From the cell containing the given text, extract its center point as (X, Y) coordinate. 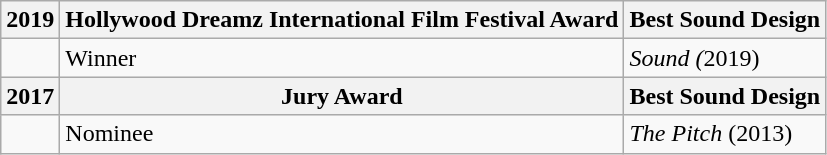
Nominee (342, 134)
Hollywood Dreamz International Film Festival Award (342, 20)
Jury Award (342, 96)
Winner (342, 58)
2019 (30, 20)
Sound (2019) (725, 58)
2017 (30, 96)
The Pitch (2013) (725, 134)
